Provide the (x, y) coordinate of the cell's center where the given text is located.  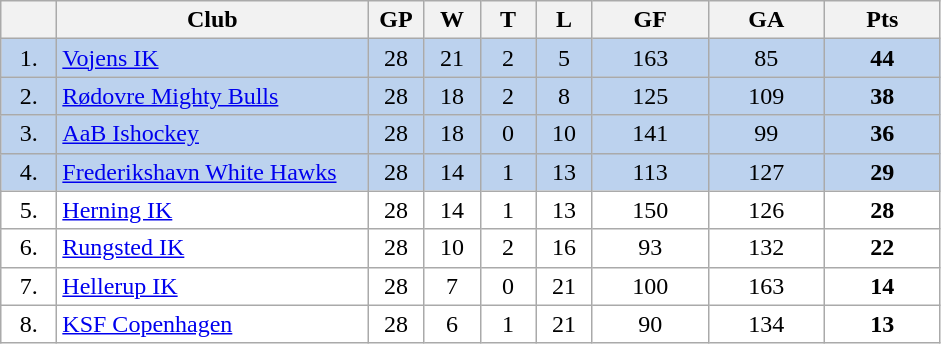
29 (882, 172)
132 (766, 248)
GA (766, 20)
127 (766, 172)
85 (766, 58)
4. (29, 172)
8. (29, 324)
1. (29, 58)
8 (564, 96)
3. (29, 134)
44 (882, 58)
99 (766, 134)
7 (452, 286)
W (452, 20)
22 (882, 248)
Herning IK (212, 210)
6 (452, 324)
38 (882, 96)
113 (650, 172)
90 (650, 324)
AaB Ishockey (212, 134)
141 (650, 134)
Club (212, 20)
7. (29, 286)
GF (650, 20)
2. (29, 96)
KSF Copenhagen (212, 324)
6. (29, 248)
Vojens IK (212, 58)
GP (396, 20)
Frederikshavn White Hawks (212, 172)
Rungsted IK (212, 248)
109 (766, 96)
150 (650, 210)
100 (650, 286)
126 (766, 210)
36 (882, 134)
T (508, 20)
Rødovre Mighty Bulls (212, 96)
5. (29, 210)
93 (650, 248)
134 (766, 324)
Hellerup IK (212, 286)
16 (564, 248)
125 (650, 96)
Pts (882, 20)
5 (564, 58)
L (564, 20)
